Determine the [X, Y] coordinate at the center of the cell enclosing the given text.  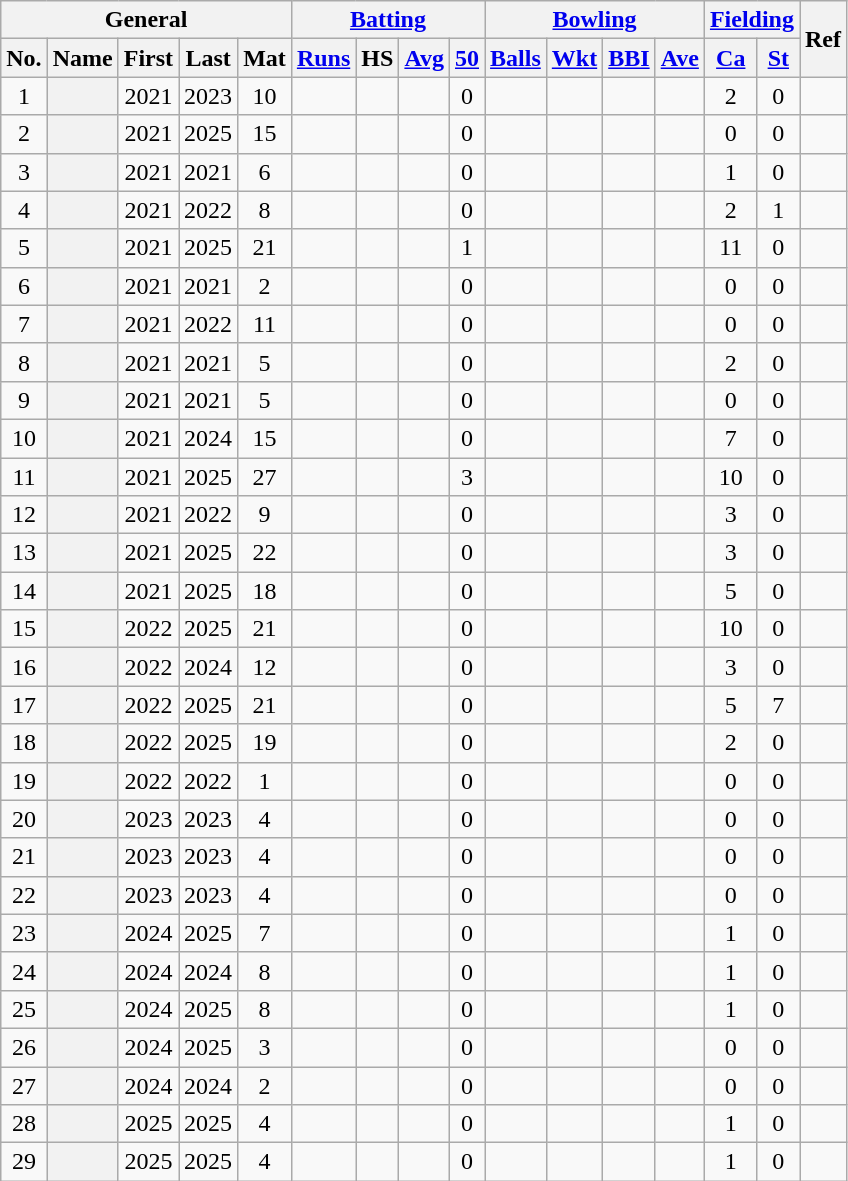
Mat [265, 58]
28 [24, 1124]
St [778, 58]
Bowling [595, 20]
Ca [730, 58]
HS [378, 58]
14 [24, 591]
First [148, 58]
24 [24, 971]
Name [82, 58]
Batting [388, 20]
17 [24, 705]
Avg [424, 58]
23 [24, 933]
Last [208, 58]
25 [24, 1009]
26 [24, 1047]
BBI [629, 58]
Ave [680, 58]
16 [24, 667]
Ref [824, 39]
General [146, 20]
No. [24, 58]
Runs [323, 58]
Wkt [574, 58]
Fielding [752, 20]
50 [466, 58]
Balls [516, 58]
20 [24, 819]
29 [24, 1162]
13 [24, 553]
